From the cell containing the given text, extract its center point as [x, y] coordinate. 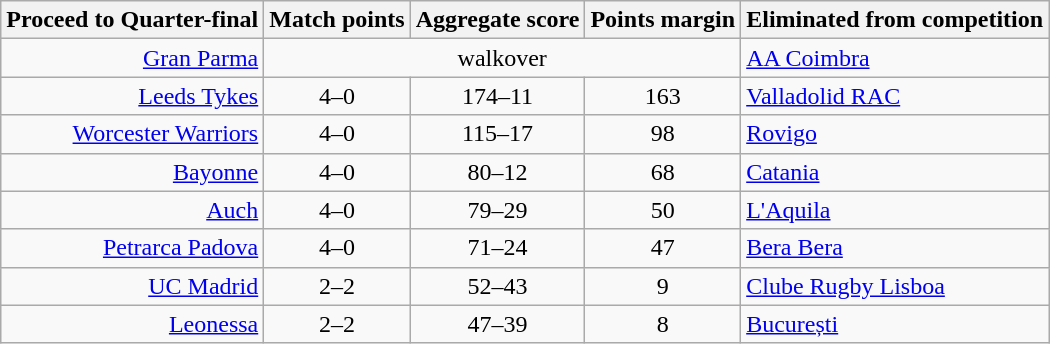
Petrarca Padova [132, 248]
Gran Parma [132, 58]
8 [663, 324]
50 [663, 210]
80–12 [498, 172]
Valladolid RAC [895, 96]
68 [663, 172]
98 [663, 134]
UC Madrid [132, 286]
Bera Bera [895, 248]
Bayonne [132, 172]
174–11 [498, 96]
47–39 [498, 324]
Match points [337, 20]
Auch [132, 210]
Proceed to Quarter-final [132, 20]
walkover [502, 58]
47 [663, 248]
București [895, 324]
Leeds Tykes [132, 96]
Catania [895, 172]
52–43 [498, 286]
AA Coimbra [895, 58]
Clube Rugby Lisboa [895, 286]
Worcester Warriors [132, 134]
L'Aquila [895, 210]
Leonessa [132, 324]
79–29 [498, 210]
Rovigo [895, 134]
71–24 [498, 248]
Points margin [663, 20]
9 [663, 286]
115–17 [498, 134]
Eliminated from competition [895, 20]
Aggregate score [498, 20]
163 [663, 96]
